Return (X, Y) of the center of cell containing provided text 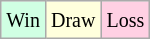
Loss (126, 20)
Win (24, 20)
Draw (72, 20)
